Scan for the cell matching the given text and deliver its [X, Y] coordinate at center. 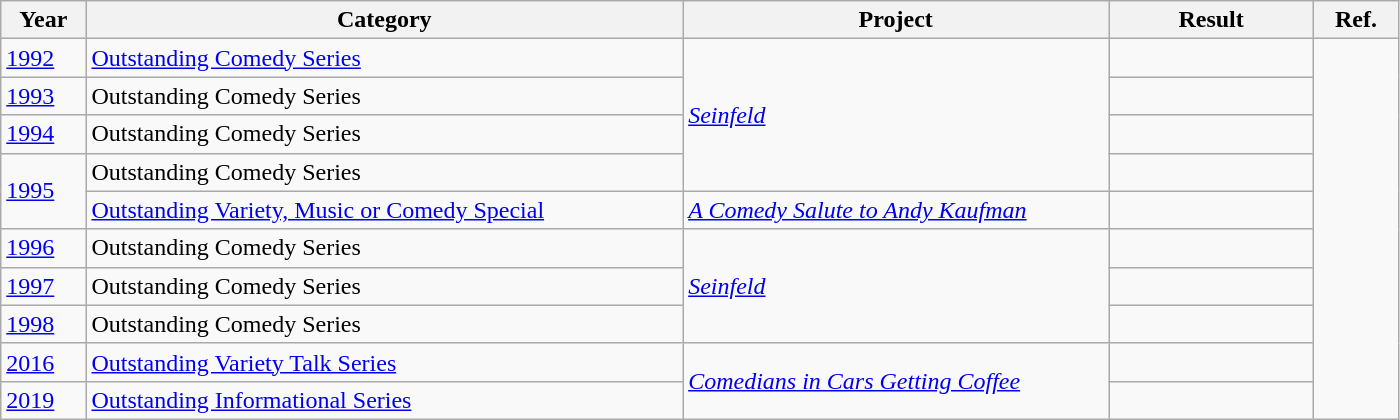
1993 [44, 96]
Comedians in Cars Getting Coffee [896, 381]
Outstanding Informational Series [384, 400]
1994 [44, 134]
2019 [44, 400]
Result [1212, 20]
Ref. [1356, 20]
Outstanding Variety Talk Series [384, 362]
1992 [44, 58]
Year [44, 20]
A Comedy Salute to Andy Kaufman [896, 210]
Project [896, 20]
2016 [44, 362]
1998 [44, 324]
1995 [44, 191]
1997 [44, 286]
Outstanding Variety, Music or Comedy Special [384, 210]
Category [384, 20]
1996 [44, 248]
